Extract the (x, y) coordinate from the center of the cell holding the provided text.  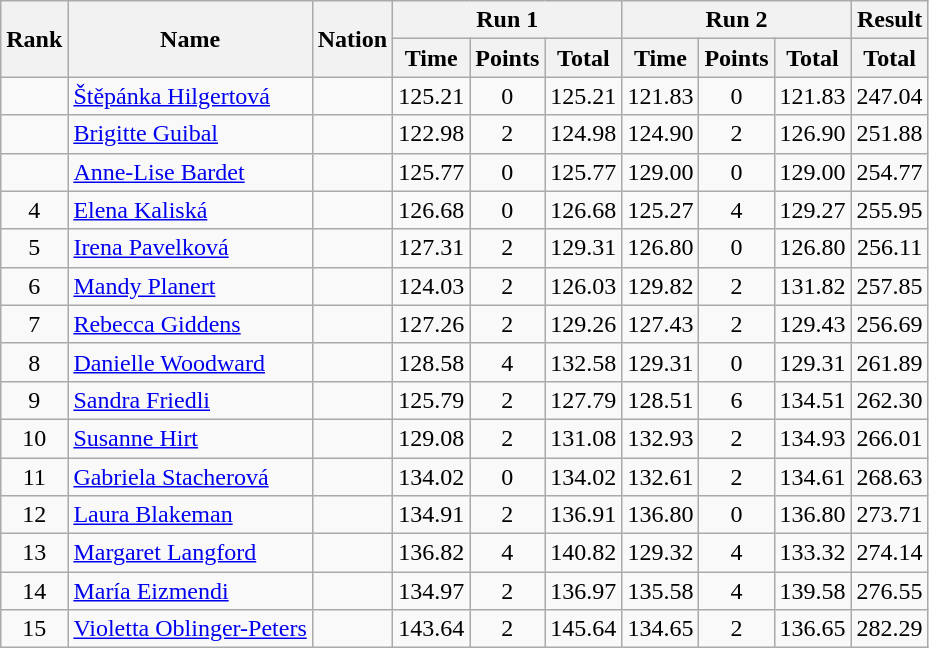
129.08 (432, 438)
274.14 (890, 553)
127.79 (584, 400)
254.77 (890, 172)
251.88 (890, 134)
134.91 (432, 515)
124.03 (432, 286)
136.65 (812, 629)
136.97 (584, 591)
Nation (352, 39)
Rank (34, 39)
134.51 (812, 400)
129.26 (584, 324)
Run 1 (508, 20)
136.91 (584, 515)
9 (34, 400)
129.27 (812, 210)
257.85 (890, 286)
128.51 (660, 400)
12 (34, 515)
127.43 (660, 324)
129.82 (660, 286)
Gabriela Stacherová (190, 477)
136.82 (432, 553)
María Eizmendi (190, 591)
266.01 (890, 438)
256.69 (890, 324)
Susanne Hirt (190, 438)
Mandy Planert (190, 286)
124.90 (660, 134)
Sandra Friedli (190, 400)
268.63 (890, 477)
140.82 (584, 553)
125.27 (660, 210)
131.08 (584, 438)
11 (34, 477)
125.79 (432, 400)
Laura Blakeman (190, 515)
134.93 (812, 438)
8 (34, 362)
126.03 (584, 286)
Run 2 (736, 20)
276.55 (890, 591)
122.98 (432, 134)
5 (34, 248)
139.58 (812, 591)
261.89 (890, 362)
134.97 (432, 591)
15 (34, 629)
126.90 (812, 134)
Name (190, 39)
282.29 (890, 629)
256.11 (890, 248)
133.32 (812, 553)
132.61 (660, 477)
132.58 (584, 362)
131.82 (812, 286)
132.93 (660, 438)
Violetta Oblinger-Peters (190, 629)
127.31 (432, 248)
135.58 (660, 591)
Brigitte Guibal (190, 134)
262.30 (890, 400)
13 (34, 553)
Irena Pavelková (190, 248)
247.04 (890, 96)
145.64 (584, 629)
143.64 (432, 629)
127.26 (432, 324)
129.43 (812, 324)
Rebecca Giddens (190, 324)
134.61 (812, 477)
124.98 (584, 134)
10 (34, 438)
Štěpánka Hilgertová (190, 96)
Margaret Langford (190, 553)
Elena Kaliská (190, 210)
Anne-Lise Bardet (190, 172)
128.58 (432, 362)
14 (34, 591)
Danielle Woodward (190, 362)
7 (34, 324)
129.32 (660, 553)
134.65 (660, 629)
273.71 (890, 515)
255.95 (890, 210)
Result (890, 20)
